Pinpoint the cell where the given text exists, returning its (x, y) midpoint coordinate. 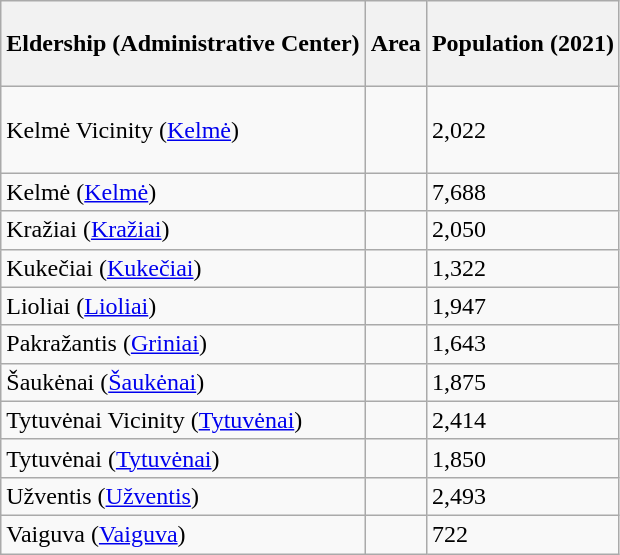
Kelmė (Kelmė) (183, 192)
Šaukėnai (Šaukėnai) (183, 382)
Kelmė Vicinity (Kelmė) (183, 130)
1,322 (522, 268)
Užventis (Užventis) (183, 496)
1,947 (522, 306)
Population (2021) (522, 44)
Lioliai (Lioliai) (183, 306)
Vaiguva (Vaiguva) (183, 534)
Kražiai (Kražiai) (183, 230)
Kukečiai (Kukečiai) (183, 268)
722 (522, 534)
Tytuvėnai (Tytuvėnai) (183, 458)
1,875 (522, 382)
Eldership (Administrative Center) (183, 44)
Pakražantis (Griniai) (183, 344)
1,643 (522, 344)
2,414 (522, 420)
7,688 (522, 192)
2,022 (522, 130)
1,850 (522, 458)
Tytuvėnai Vicinity (Tytuvėnai) (183, 420)
2,050 (522, 230)
2,493 (522, 496)
Area (396, 44)
